Search for the cell housing the specified text and yield its [x, y] center coordinate. 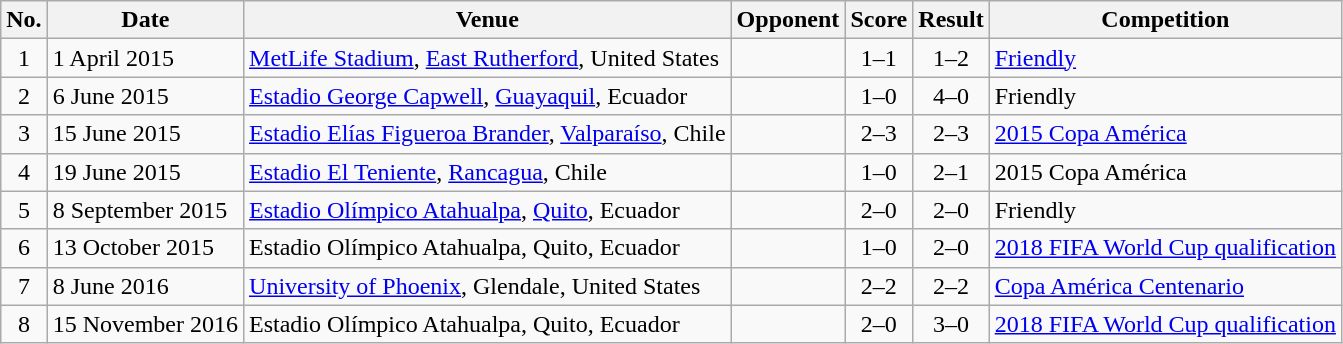
Copa América Centenario [1165, 286]
Venue [488, 20]
4–0 [951, 96]
2 [24, 96]
4 [24, 172]
1 [24, 58]
Score [879, 20]
5 [24, 210]
3 [24, 134]
6 June 2015 [145, 96]
8 September 2015 [145, 210]
2–1 [951, 172]
Result [951, 20]
3–0 [951, 324]
8 [24, 324]
1–2 [951, 58]
1–1 [879, 58]
7 [24, 286]
1 April 2015 [145, 58]
Estadio Elías Figueroa Brander, Valparaíso, Chile [488, 134]
Estadio George Capwell, Guayaquil, Ecuador [488, 96]
MetLife Stadium, East Rutherford, United States [488, 58]
Date [145, 20]
15 November 2016 [145, 324]
University of Phoenix, Glendale, United States [488, 286]
15 June 2015 [145, 134]
Opponent [788, 20]
8 June 2016 [145, 286]
Estadio El Teniente, Rancagua, Chile [488, 172]
13 October 2015 [145, 248]
Competition [1165, 20]
No. [24, 20]
19 June 2015 [145, 172]
6 [24, 248]
